Return (x, y) of the center of cell containing provided text 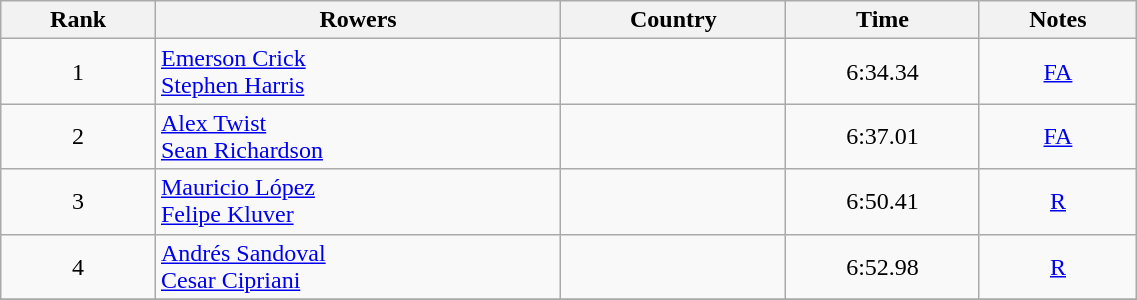
6:37.01 (882, 136)
2 (78, 136)
3 (78, 202)
Andrés SandovalCesar Cipriani (358, 266)
6:50.41 (882, 202)
6:52.98 (882, 266)
6:34.34 (882, 72)
Notes (1058, 20)
Alex TwistSean Richardson (358, 136)
Mauricio LópezFelipe Kluver (358, 202)
Rank (78, 20)
Emerson CrickStephen Harris (358, 72)
Time (882, 20)
Country (674, 20)
4 (78, 266)
Rowers (358, 20)
1 (78, 72)
